Capture the cell that displays the provided text and extract its (x, y) central coordinate. 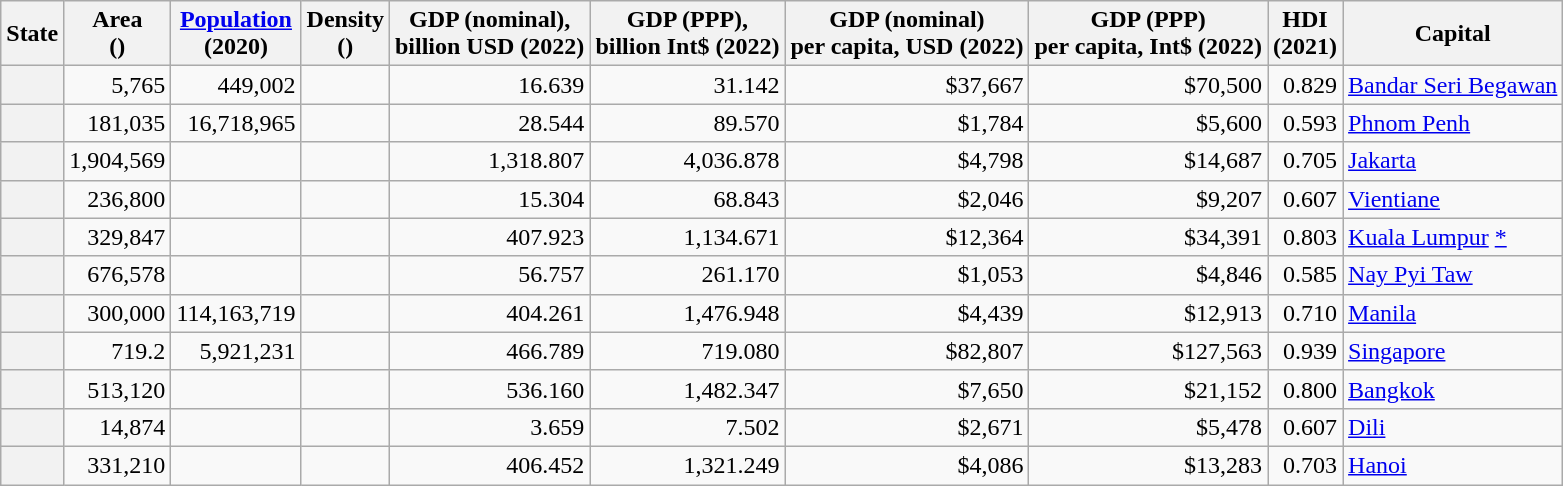
Kuala Lumpur * (1453, 237)
Hanoi (1453, 465)
406.452 (489, 465)
329,847 (118, 237)
4,036.878 (688, 161)
181,035 (118, 123)
0.803 (1306, 237)
$2,046 (907, 199)
0.829 (1306, 85)
407.923 (489, 237)
331,210 (118, 465)
$37,667 (907, 85)
GDP (nominal),billion USD (2022) (489, 34)
3.659 (489, 427)
0.593 (1306, 123)
7.502 (688, 427)
719.080 (688, 351)
$82,807 (907, 351)
$7,650 (907, 389)
Nay Pyi Taw (1453, 275)
$4,086 (907, 465)
$12,364 (907, 237)
$127,563 (1148, 351)
0.800 (1306, 389)
$5,478 (1148, 427)
89.570 (688, 123)
56.757 (489, 275)
1,482.347 (688, 389)
HDI(2021) (1306, 34)
0.703 (1306, 465)
Area() (118, 34)
$4,439 (907, 313)
676,578 (118, 275)
16,718,965 (236, 123)
$5,600 (1148, 123)
536.160 (489, 389)
GDP (PPP),billion Int$ (2022) (688, 34)
5,921,231 (236, 351)
$12,913 (1148, 313)
16.639 (489, 85)
15.304 (489, 199)
$34,391 (1148, 237)
$2,671 (907, 427)
0.939 (1306, 351)
1,476.948 (688, 313)
513,120 (118, 389)
Singapore (1453, 351)
$21,152 (1148, 389)
28.544 (489, 123)
404.261 (489, 313)
68.843 (688, 199)
Density() (345, 34)
719.2 (118, 351)
0.585 (1306, 275)
Capital (1453, 34)
31.142 (688, 85)
Vientiane (1453, 199)
1,321.249 (688, 465)
Bandar Seri Begawan (1453, 85)
$70,500 (1148, 85)
466.789 (489, 351)
1,904,569 (118, 161)
0.710 (1306, 313)
1,318.807 (489, 161)
Jakarta (1453, 161)
114,163,719 (236, 313)
Population(2020) (236, 34)
$4,846 (1148, 275)
$1,784 (907, 123)
State (32, 34)
$13,283 (1148, 465)
236,800 (118, 199)
Phnom Penh (1453, 123)
$9,207 (1148, 199)
5,765 (118, 85)
GDP (nominal)per capita, USD (2022) (907, 34)
261.170 (688, 275)
GDP (PPP)per capita, Int$ (2022) (1148, 34)
300,000 (118, 313)
Dili (1453, 427)
Bangkok (1453, 389)
Manila (1453, 313)
0.705 (1306, 161)
14,874 (118, 427)
$14,687 (1148, 161)
1,134.671 (688, 237)
$4,798 (907, 161)
$1,053 (907, 275)
449,002 (236, 85)
